Return [x, y] of the center of cell containing provided text 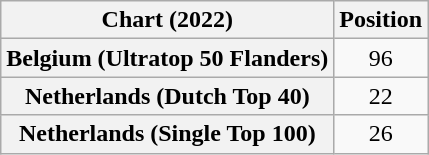
22 [381, 96]
96 [381, 58]
26 [381, 134]
Chart (2022) [168, 20]
Belgium (Ultratop 50 Flanders) [168, 58]
Netherlands (Single Top 100) [168, 134]
Netherlands (Dutch Top 40) [168, 96]
Position [381, 20]
